Locate the cell with the specified text and output its (x, y) center coordinate. 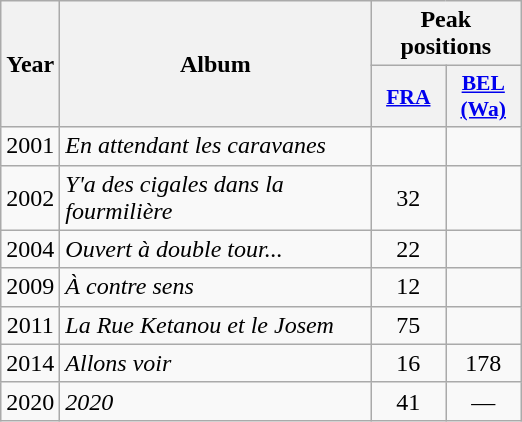
Ouvert à double tour... (216, 249)
Peak positions (446, 34)
À contre sens (216, 287)
75 (408, 325)
2001 (30, 146)
Album (216, 64)
Year (30, 64)
2011 (30, 325)
En attendant les caravanes (216, 146)
178 (484, 363)
16 (408, 363)
Y'a des cigales dans la fourmilière (216, 198)
2009 (30, 287)
2004 (30, 249)
2014 (30, 363)
32 (408, 198)
BEL(Wa) (484, 96)
12 (408, 287)
— (484, 401)
La Rue Ketanou et le Josem (216, 325)
41 (408, 401)
22 (408, 249)
2002 (30, 198)
FRA (408, 96)
Allons voir (216, 363)
